Identify which cell holds the provided text, then report its [X, Y] central coordinate. 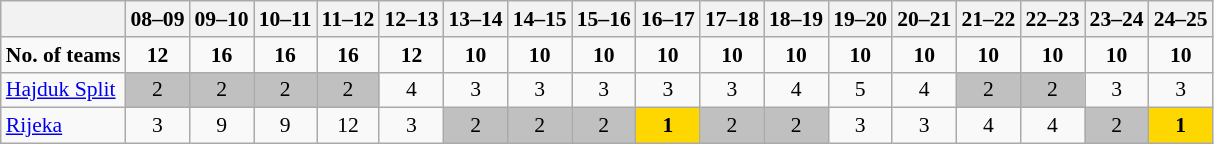
20–21 [924, 19]
15–16 [604, 19]
No. of teams [64, 55]
09–10 [221, 19]
13–14 [476, 19]
12–13 [411, 19]
16–17 [668, 19]
19–20 [860, 19]
21–22 [988, 19]
Rijeka [64, 126]
24–25 [1181, 19]
23–24 [1117, 19]
10–11 [286, 19]
22–23 [1052, 19]
Hajduk Split [64, 90]
18–19 [796, 19]
08–09 [157, 19]
14–15 [540, 19]
17–18 [732, 19]
11–12 [348, 19]
5 [860, 90]
